Determine the [x, y] coordinate at the center of the cell enclosing the given text.  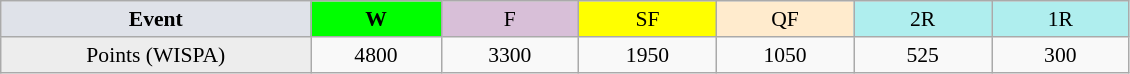
1950 [648, 55]
2R [923, 19]
F [510, 19]
W [376, 19]
Event [156, 19]
SF [648, 19]
300 [1061, 55]
3300 [510, 55]
1050 [785, 55]
QF [785, 19]
525 [923, 55]
4800 [376, 55]
1R [1061, 19]
Points (WISPA) [156, 55]
